Search for the cell housing the specified text and yield its (X, Y) center coordinate. 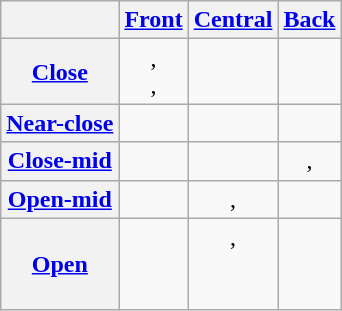
Close (60, 72)
, , (154, 72)
Central (233, 20)
Back (310, 20)
Open (60, 264)
Open-mid (60, 199)
Near-close (60, 123)
Close-mid (60, 161)
Front (154, 20)
